Find where the given text appears and provide that cell's center as (X, Y) coordinate. 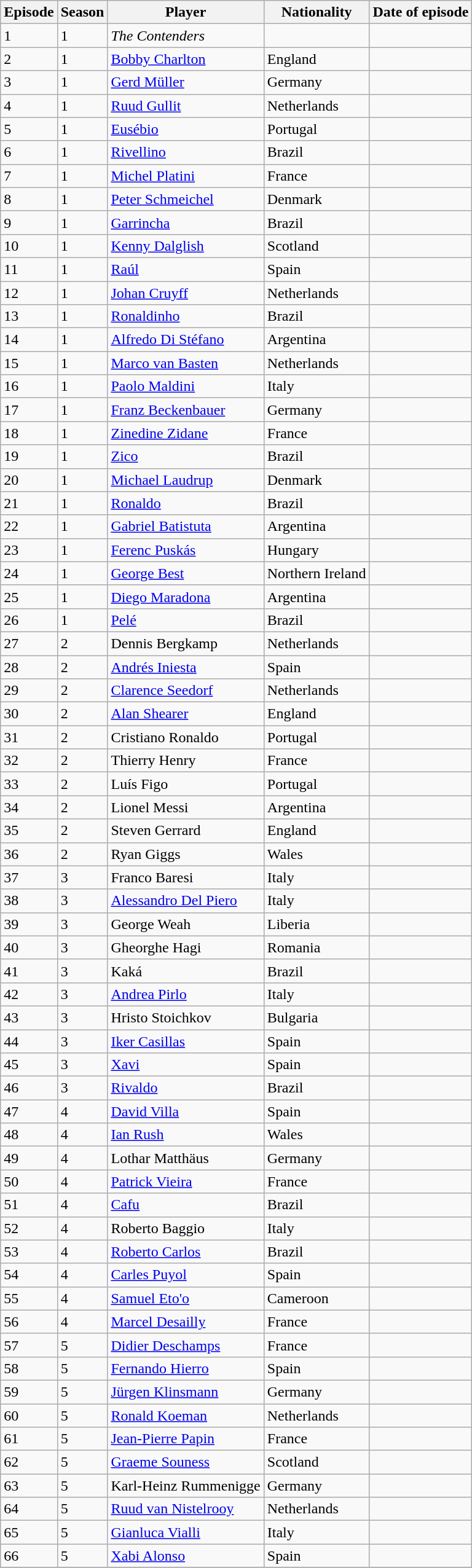
11 (29, 269)
55 (29, 1298)
Cafu (186, 1205)
Season (82, 12)
50 (29, 1182)
Alfredo Di Stéfano (186, 340)
49 (29, 1158)
62 (29, 1462)
31 (29, 737)
Clarence Seedorf (186, 691)
Paolo Maldini (186, 386)
Iker Casillas (186, 1041)
24 (29, 573)
37 (29, 877)
39 (29, 924)
Alan Shearer (186, 714)
Raúl (186, 269)
Xavi (186, 1065)
Cristiano Ronaldo (186, 737)
Fernando Hierro (186, 1368)
Michel Platini (186, 176)
29 (29, 691)
26 (29, 620)
Andrés Iniesta (186, 667)
Patrick Vieira (186, 1182)
Ruud Gullit (186, 106)
Lothar Matthäus (186, 1158)
40 (29, 947)
Karl-Heinz Rummenigge (186, 1486)
Diego Maradona (186, 597)
Rivaldo (186, 1088)
18 (29, 433)
Romania (317, 947)
Pelé (186, 620)
32 (29, 761)
Eusébio (186, 129)
Andrea Pirlo (186, 994)
12 (29, 293)
Franz Beckenbauer (186, 410)
Nationality (317, 12)
Carles Puyol (186, 1275)
Ronaldinho (186, 316)
Bulgaria (317, 1017)
23 (29, 550)
Thierry Henry (186, 761)
34 (29, 807)
17 (29, 410)
9 (29, 222)
Jürgen Klinsmann (186, 1392)
Hungary (317, 550)
Marcel Desailly (186, 1322)
Jean-Pierre Papin (186, 1439)
59 (29, 1392)
46 (29, 1088)
7 (29, 176)
George Weah (186, 924)
Didier Deschamps (186, 1345)
22 (29, 527)
Gianluca Vialli (186, 1532)
Michael Laudrup (186, 480)
Gerd Müller (186, 82)
21 (29, 503)
Ronald Koeman (186, 1415)
30 (29, 714)
15 (29, 363)
Rivellino (186, 152)
Zico (186, 457)
19 (29, 457)
16 (29, 386)
25 (29, 597)
Marco van Basten (186, 363)
Player (186, 12)
Bobby Charlton (186, 59)
27 (29, 643)
Gheorghe Hagi (186, 947)
35 (29, 831)
Dennis Bergkamp (186, 643)
The Contenders (186, 36)
45 (29, 1065)
Garrincha (186, 222)
51 (29, 1205)
60 (29, 1415)
Cameroon (317, 1298)
David Villa (186, 1111)
Steven Gerrard (186, 831)
41 (29, 971)
Ronaldo (186, 503)
36 (29, 854)
63 (29, 1486)
53 (29, 1252)
Xabi Alonso (186, 1556)
Date of episode (420, 12)
George Best (186, 573)
54 (29, 1275)
6 (29, 152)
8 (29, 199)
44 (29, 1041)
Zinedine Zidane (186, 433)
33 (29, 784)
42 (29, 994)
58 (29, 1368)
10 (29, 246)
Ian Rush (186, 1135)
Roberto Carlos (186, 1252)
28 (29, 667)
Ryan Giggs (186, 854)
66 (29, 1556)
38 (29, 901)
Ferenc Puskás (186, 550)
Graeme Souness (186, 1462)
Liberia (317, 924)
56 (29, 1322)
Ruud van Nistelrooy (186, 1509)
Franco Baresi (186, 877)
57 (29, 1345)
43 (29, 1017)
20 (29, 480)
52 (29, 1228)
Episode (29, 12)
14 (29, 340)
Kenny Dalglish (186, 246)
Johan Cruyff (186, 293)
47 (29, 1111)
Samuel Eto'o (186, 1298)
Roberto Baggio (186, 1228)
61 (29, 1439)
48 (29, 1135)
13 (29, 316)
Kaká (186, 971)
Northern Ireland (317, 573)
64 (29, 1509)
Hristo Stoichkov (186, 1017)
65 (29, 1532)
Lionel Messi (186, 807)
Luís Figo (186, 784)
Alessandro Del Piero (186, 901)
Gabriel Batistuta (186, 527)
Peter Schmeichel (186, 199)
